For the text-containing cell, return its midpoint in (X, Y) coordinate format. 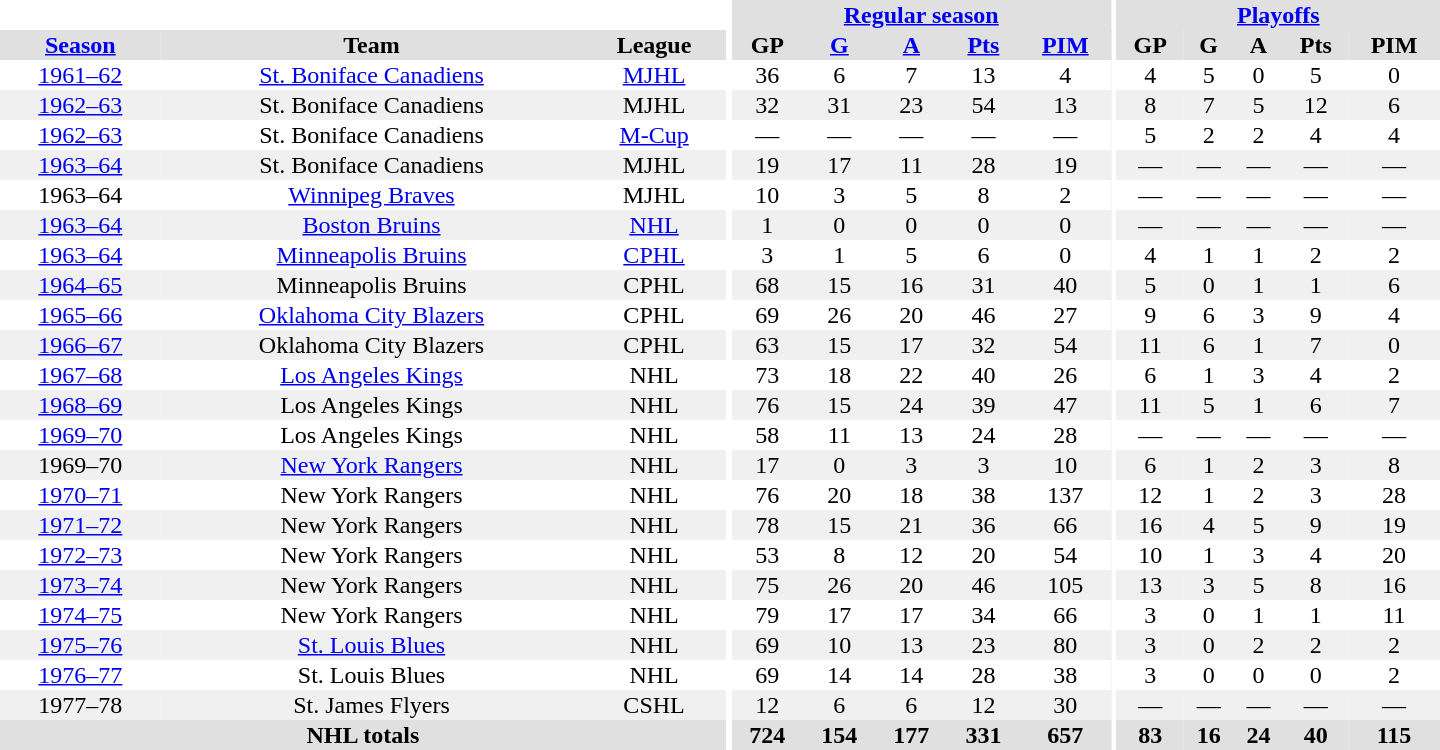
1973–74 (80, 585)
St. James Flyers (372, 705)
68 (767, 285)
1975–76 (80, 645)
58 (767, 435)
79 (767, 615)
1964–65 (80, 285)
1967–68 (80, 375)
1970–71 (80, 495)
Winnipeg Braves (372, 195)
657 (1065, 735)
75 (767, 585)
1976–77 (80, 675)
1961–62 (80, 75)
177 (911, 735)
27 (1065, 315)
78 (767, 525)
47 (1065, 405)
115 (1394, 735)
154 (839, 735)
137 (1065, 495)
30 (1065, 705)
331 (983, 735)
21 (911, 525)
M-Cup (654, 135)
39 (983, 405)
80 (1065, 645)
Boston Bruins (372, 225)
1971–72 (80, 525)
1977–78 (80, 705)
34 (983, 615)
Regular season (921, 15)
105 (1065, 585)
CSHL (654, 705)
53 (767, 555)
NHL totals (363, 735)
Playoffs (1278, 15)
1966–67 (80, 345)
Season (80, 45)
1972–73 (80, 555)
73 (767, 375)
724 (767, 735)
1968–69 (80, 405)
1965–66 (80, 315)
Team (372, 45)
22 (911, 375)
League (654, 45)
1974–75 (80, 615)
83 (1150, 735)
63 (767, 345)
